For the text-containing cell, return its midpoint in [X, Y] coordinate format. 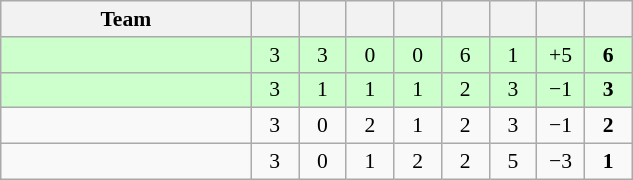
Team [126, 19]
5 [513, 162]
−3 [561, 162]
+5 [561, 55]
